Extract the [x, y] coordinate from the center of the cell holding the provided text.  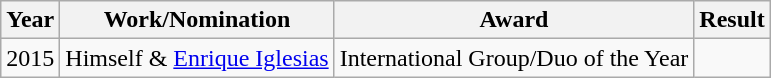
Result [732, 20]
Year [30, 20]
2015 [30, 58]
Work/Nomination [197, 20]
International Group/Duo of the Year [514, 58]
Himself & Enrique Iglesias [197, 58]
Award [514, 20]
